From the cell containing the given text, extract its center point as [x, y] coordinate. 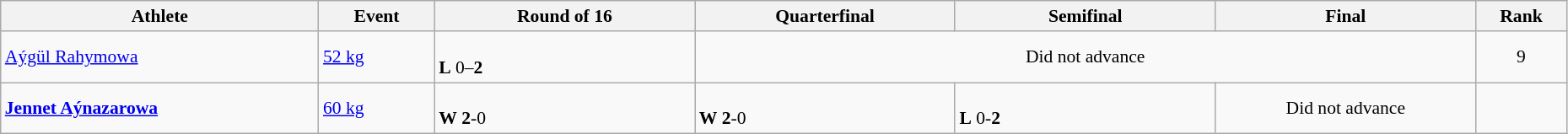
52 kg [376, 57]
Athlete [160, 16]
Rank [1522, 16]
Round of 16 [565, 16]
Quarterfinal [825, 16]
60 kg [376, 108]
L 0–2 [565, 57]
Final [1346, 16]
L 0-2 [1085, 108]
Jennet Aýnazarowa [160, 108]
Event [376, 16]
Aýgül Rahymowa [160, 57]
9 [1522, 57]
Semifinal [1085, 16]
